Output the (x, y) coordinate of the center of the cell containing the given text.  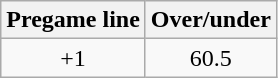
60.5 (210, 58)
+1 (74, 58)
Pregame line (74, 20)
Over/under (210, 20)
